Output the (X, Y) coordinate of the center of the cell containing the given text.  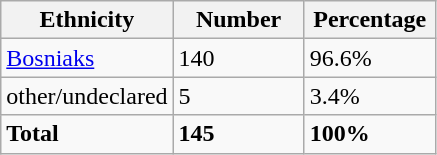
140 (238, 58)
3.4% (370, 96)
Total (87, 134)
Bosniaks (87, 58)
145 (238, 134)
100% (370, 134)
other/undeclared (87, 96)
Ethnicity (87, 20)
Percentage (370, 20)
Number (238, 20)
5 (238, 96)
96.6% (370, 58)
